Scan for the cell matching the given text and deliver its (x, y) coordinate at center. 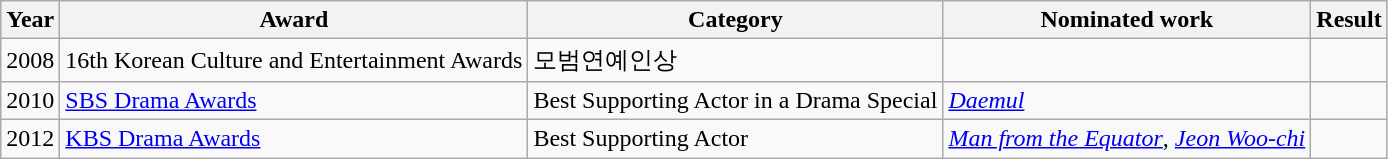
Best Supporting Actor (736, 138)
Best Supporting Actor in a Drama Special (736, 100)
Man from the Equator, Jeon Woo-chi (1127, 138)
Nominated work (1127, 20)
2012 (30, 138)
2010 (30, 100)
KBS Drama Awards (294, 138)
Year (30, 20)
Result (1349, 20)
Award (294, 20)
16th Korean Culture and Entertainment Awards (294, 60)
SBS Drama Awards (294, 100)
모범연예인상 (736, 60)
2008 (30, 60)
Daemul (1127, 100)
Category (736, 20)
